For the text-containing cell, return its midpoint in (X, Y) coordinate format. 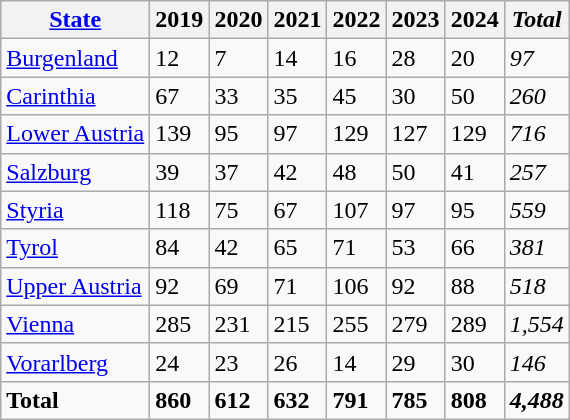
381 (536, 248)
2019 (180, 20)
785 (416, 400)
Vorarlberg (76, 362)
106 (356, 286)
88 (474, 286)
Styria (76, 210)
24 (180, 362)
26 (298, 362)
39 (180, 172)
Carinthia (76, 96)
4,488 (536, 400)
Tyrol (76, 248)
2021 (298, 20)
107 (356, 210)
860 (180, 400)
231 (238, 324)
66 (474, 248)
35 (298, 96)
75 (238, 210)
12 (180, 58)
146 (536, 362)
2020 (238, 20)
139 (180, 134)
612 (238, 400)
84 (180, 248)
65 (298, 248)
Burgenland (76, 58)
559 (536, 210)
20 (474, 58)
127 (416, 134)
37 (238, 172)
16 (356, 58)
118 (180, 210)
215 (298, 324)
45 (356, 96)
279 (416, 324)
48 (356, 172)
23 (238, 362)
33 (238, 96)
2024 (474, 20)
260 (536, 96)
791 (356, 400)
716 (536, 134)
285 (180, 324)
Lower Austria (76, 134)
7 (238, 58)
53 (416, 248)
255 (356, 324)
518 (536, 286)
632 (298, 400)
2023 (416, 20)
1,554 (536, 324)
Salzburg (76, 172)
Upper Austria (76, 286)
29 (416, 362)
257 (536, 172)
Vienna (76, 324)
289 (474, 324)
41 (474, 172)
2022 (356, 20)
808 (474, 400)
69 (238, 286)
28 (416, 58)
State (76, 20)
